Return the (x, y) coordinate for the center point of the cell that contains the specified text.  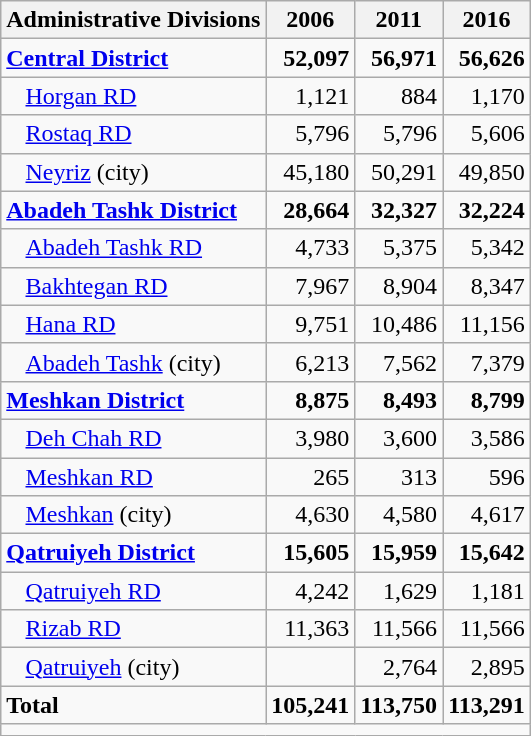
10,486 (399, 324)
Qatruiyeh (city) (134, 667)
4,580 (399, 515)
45,180 (310, 172)
265 (310, 477)
32,327 (399, 210)
2016 (487, 20)
3,600 (399, 438)
2006 (310, 20)
Abadeh Tashk (city) (134, 362)
8,347 (487, 286)
7,562 (399, 362)
15,642 (487, 553)
5,606 (487, 134)
Bakhtegan RD (134, 286)
3,586 (487, 438)
4,733 (310, 248)
15,605 (310, 553)
8,904 (399, 286)
Administrative Divisions (134, 20)
4,617 (487, 515)
2,764 (399, 667)
596 (487, 477)
Meshkan District (134, 400)
Central District (134, 58)
15,959 (399, 553)
Neyriz (city) (134, 172)
113,750 (399, 705)
32,224 (487, 210)
4,242 (310, 591)
Hana RD (134, 324)
50,291 (399, 172)
28,664 (310, 210)
56,626 (487, 58)
Deh Chah RD (134, 438)
6,213 (310, 362)
7,379 (487, 362)
1,170 (487, 96)
Horgan RD (134, 96)
313 (399, 477)
9,751 (310, 324)
Total (134, 705)
5,342 (487, 248)
Qatruiyeh RD (134, 591)
5,375 (399, 248)
105,241 (310, 705)
3,980 (310, 438)
Qatruiyeh District (134, 553)
Meshkan RD (134, 477)
2,895 (487, 667)
11,156 (487, 324)
8,799 (487, 400)
8,875 (310, 400)
Rizab RD (134, 629)
11,363 (310, 629)
7,967 (310, 286)
4,630 (310, 515)
Meshkan (city) (134, 515)
8,493 (399, 400)
884 (399, 96)
56,971 (399, 58)
52,097 (310, 58)
2011 (399, 20)
Abadeh Tashk RD (134, 248)
1,121 (310, 96)
49,850 (487, 172)
Rostaq RD (134, 134)
1,181 (487, 591)
1,629 (399, 591)
113,291 (487, 705)
Abadeh Tashk District (134, 210)
